Provide the [X, Y] coordinate of the cell's center where the given text is located.  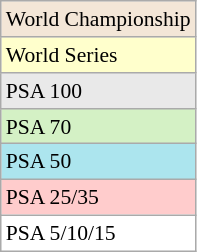
PSA 5/10/15 [98, 233]
World Championship [98, 19]
World Series [98, 55]
PSA 50 [98, 162]
PSA 25/35 [98, 197]
PSA 100 [98, 91]
PSA 70 [98, 126]
